Identify which cell holds the provided text, then report its [X, Y] central coordinate. 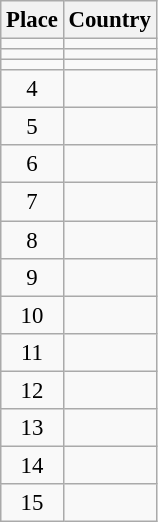
15 [32, 503]
Country [110, 20]
10 [32, 315]
7 [32, 202]
13 [32, 428]
8 [32, 240]
5 [32, 127]
4 [32, 89]
14 [32, 465]
6 [32, 165]
12 [32, 390]
11 [32, 352]
Place [32, 20]
9 [32, 277]
